Identify which cell holds the provided text, then report its [x, y] central coordinate. 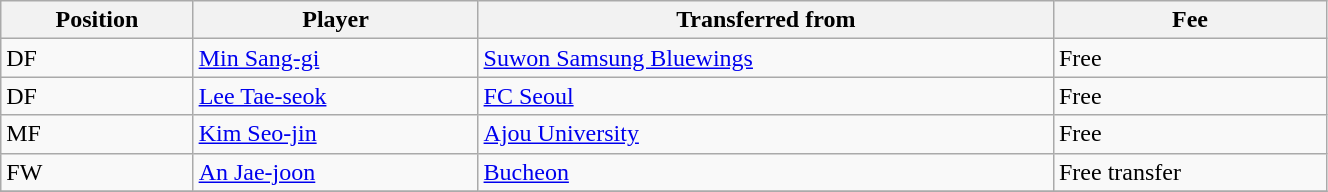
Free transfer [1190, 172]
Ajou University [766, 134]
Player [336, 20]
Lee Tae-seok [336, 96]
Fee [1190, 20]
Min Sang-gi [336, 58]
Suwon Samsung Bluewings [766, 58]
FC Seoul [766, 96]
Transferred from [766, 20]
An Jae-joon [336, 172]
MF [97, 134]
FW [97, 172]
Position [97, 20]
Kim Seo-jin [336, 134]
Bucheon [766, 172]
